Provide the [x, y] coordinate of the cell's center where the given text is located.  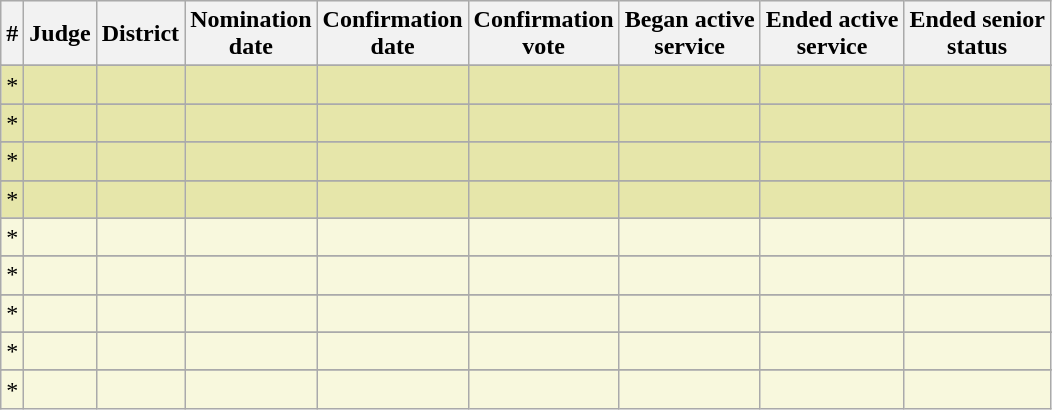
# [12, 34]
Nominationdate [251, 34]
Ended seniorstatus [977, 34]
Ended activeservice [832, 34]
Began activeservice [690, 34]
Confirmationvote [544, 34]
District [140, 34]
Judge [60, 34]
Confirmationdate [392, 34]
